For the text-containing cell, return its midpoint in [x, y] coordinate format. 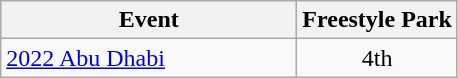
Freestyle Park [378, 20]
4th [378, 58]
Event [149, 20]
2022 Abu Dhabi [149, 58]
